Locate the cell with the specified text and output its (x, y) center coordinate. 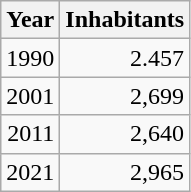
2,699 (125, 96)
1990 (30, 58)
2,965 (125, 172)
Inhabitants (125, 20)
2011 (30, 134)
2001 (30, 96)
2.457 (125, 58)
2,640 (125, 134)
Year (30, 20)
2021 (30, 172)
